Detect which cell encompasses the target text, then output its (X, Y) center coordinate. 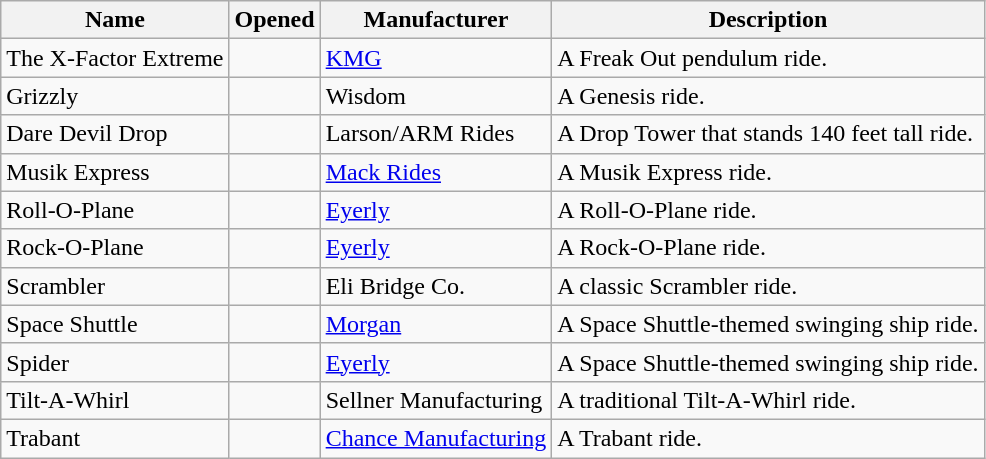
Spider (115, 362)
Space Shuttle (115, 324)
Trabant (115, 438)
Chance Manufacturing (436, 438)
Mack Rides (436, 172)
Larson/ARM Rides (436, 134)
Morgan (436, 324)
Tilt-A-Whirl (115, 400)
Opened (274, 20)
The X-Factor Extreme (115, 58)
A Freak Out pendulum ride. (768, 58)
A Drop Tower that stands 140 feet tall ride. (768, 134)
A Genesis ride. (768, 96)
Manufacturer (436, 20)
A Rock-O-Plane ride. (768, 248)
Musik Express (115, 172)
Roll-O-Plane (115, 210)
Rock-O-Plane (115, 248)
Grizzly (115, 96)
Scrambler (115, 286)
A Roll-O-Plane ride. (768, 210)
Sellner Manufacturing (436, 400)
Description (768, 20)
Dare Devil Drop (115, 134)
Eli Bridge Co. (436, 286)
A Trabant ride. (768, 438)
A traditional Tilt-A-Whirl ride. (768, 400)
Name (115, 20)
A Musik Express ride. (768, 172)
A classic Scrambler ride. (768, 286)
Wisdom (436, 96)
KMG (436, 58)
